Find where the given text appears and provide that cell's center as (X, Y) coordinate. 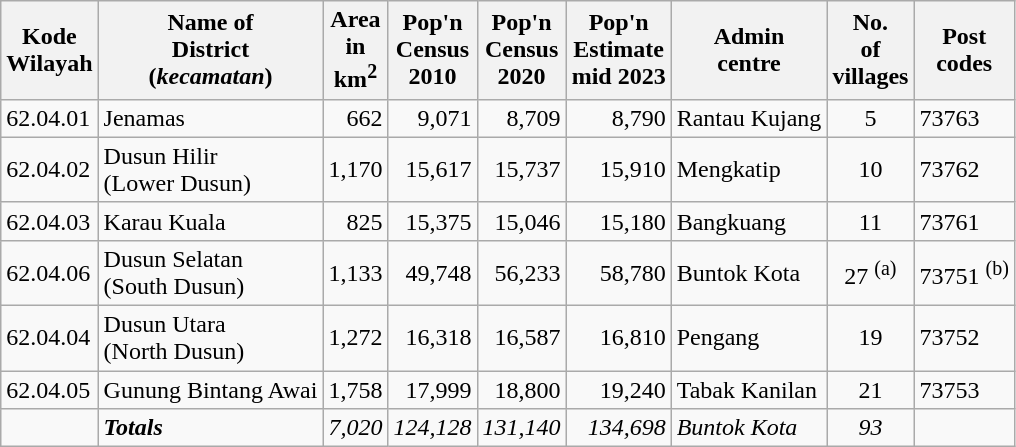
Area in km2 (356, 50)
73761 (964, 221)
21 (870, 390)
No.ofvillages (870, 50)
Tabak Kanilan (749, 390)
Karau Kuala (210, 221)
1,133 (356, 272)
62.04.05 (50, 390)
Pop'nCensus2020 (522, 50)
11 (870, 221)
8,709 (522, 118)
124,128 (432, 428)
19 (870, 338)
16,587 (522, 338)
Pengang (749, 338)
73751 (b) (964, 272)
73752 (964, 338)
1,758 (356, 390)
10 (870, 170)
27 (a) (870, 272)
Jenamas (210, 118)
15,375 (432, 221)
Dusun Hilir (Lower Dusun) (210, 170)
8,790 (618, 118)
56,233 (522, 272)
73762 (964, 170)
15,737 (522, 170)
16,318 (432, 338)
62.04.02 (50, 170)
134,698 (618, 428)
62.04.04 (50, 338)
18,800 (522, 390)
1,170 (356, 170)
17,999 (432, 390)
Gunung Bintang Awai (210, 390)
19,240 (618, 390)
Pop'nCensus2010 (432, 50)
62.04.03 (50, 221)
5 (870, 118)
15,046 (522, 221)
62.04.06 (50, 272)
Admincentre (749, 50)
Dusun Selatan(South Dusun) (210, 272)
825 (356, 221)
93 (870, 428)
62.04.01 (50, 118)
662 (356, 118)
Kode Wilayah (50, 50)
Totals (210, 428)
Name ofDistrict(kecamatan) (210, 50)
1,272 (356, 338)
73753 (964, 390)
131,140 (522, 428)
Dusun Utara (North Dusun) (210, 338)
15,180 (618, 221)
49,748 (432, 272)
58,780 (618, 272)
Mengkatip (749, 170)
Bangkuang (749, 221)
Rantau Kujang (749, 118)
9,071 (432, 118)
15,910 (618, 170)
Postcodes (964, 50)
Pop'nEstimatemid 2023 (618, 50)
16,810 (618, 338)
7,020 (356, 428)
73763 (964, 118)
15,617 (432, 170)
